Capture the cell that displays the provided text and extract its [x, y] central coordinate. 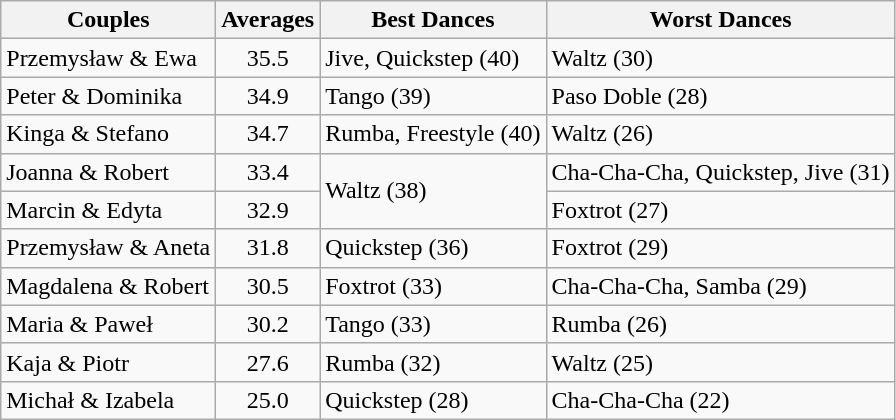
30.5 [268, 286]
Jive, Quickstep (40) [433, 58]
Quickstep (36) [433, 248]
Waltz (25) [720, 362]
Cha-Cha-Cha (22) [720, 400]
Rumba, Freestyle (40) [433, 134]
Peter & Dominika [108, 96]
Rumba (32) [433, 362]
31.8 [268, 248]
Foxtrot (27) [720, 210]
Cha-Cha-Cha, Quickstep, Jive (31) [720, 172]
Przemysław & Ewa [108, 58]
34.7 [268, 134]
Tango (33) [433, 324]
Waltz (38) [433, 191]
Best Dances [433, 20]
34.9 [268, 96]
25.0 [268, 400]
Averages [268, 20]
32.9 [268, 210]
Joanna & Robert [108, 172]
Rumba (26) [720, 324]
Waltz (26) [720, 134]
35.5 [268, 58]
Tango (39) [433, 96]
Quickstep (28) [433, 400]
Paso Doble (28) [720, 96]
Kaja & Piotr [108, 362]
Magdalena & Robert [108, 286]
Przemysław & Aneta [108, 248]
Foxtrot (29) [720, 248]
Foxtrot (33) [433, 286]
Michał & Izabela [108, 400]
Kinga & Stefano [108, 134]
Maria & Paweł [108, 324]
27.6 [268, 362]
33.4 [268, 172]
Cha-Cha-Cha, Samba (29) [720, 286]
30.2 [268, 324]
Worst Dances [720, 20]
Couples [108, 20]
Marcin & Edyta [108, 210]
Waltz (30) [720, 58]
